Pinpoint the cell where the given text exists, returning its [X, Y] midpoint coordinate. 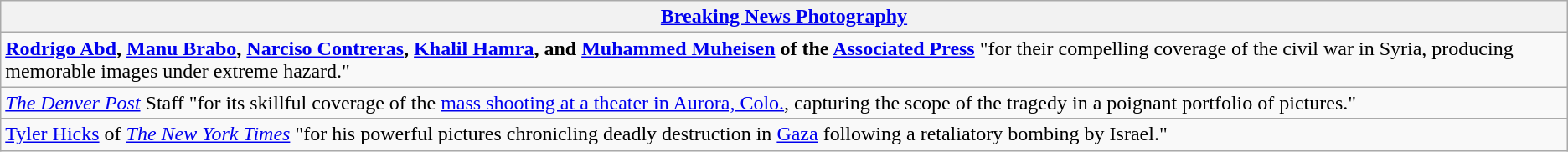
Tyler Hicks of The New York Times "for his powerful pictures chronicling deadly destruction in Gaza following a retaliatory bombing by Israel." [784, 134]
Breaking News Photography [784, 17]
